Detect which cell encompasses the target text, then output its (X, Y) center coordinate. 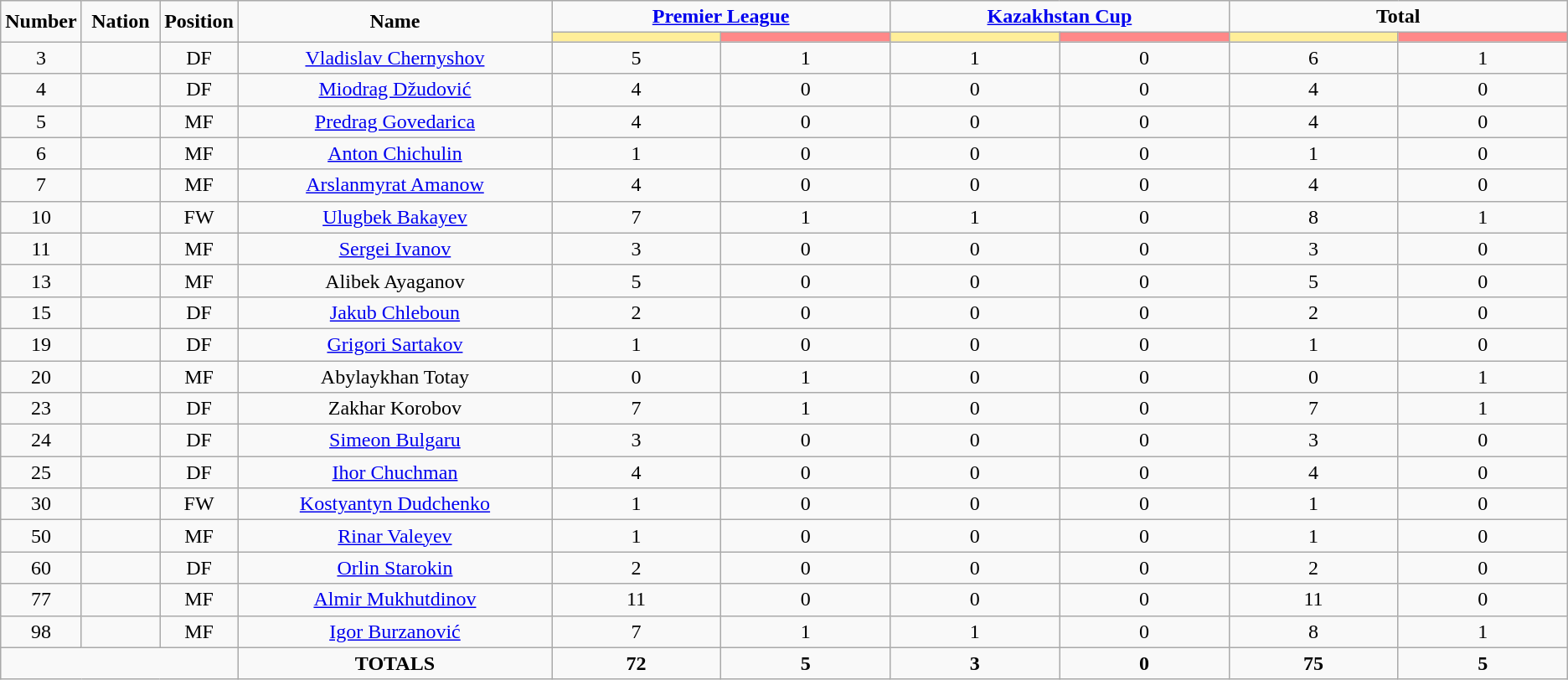
75 (1313, 663)
Premier League (720, 17)
Igor Burzanović (395, 631)
Grigori Sartakov (395, 344)
Miodrag Džudović (395, 90)
72 (636, 663)
Orlin Starokin (395, 568)
Jakub Chleboun (395, 312)
77 (41, 600)
19 (41, 344)
Position (199, 22)
50 (41, 536)
60 (41, 568)
Predrag Govedarica (395, 121)
Simeon Bulgaru (395, 440)
24 (41, 440)
Kazakhstan Cup (1060, 17)
15 (41, 312)
Ulugbek Bakayev (395, 217)
30 (41, 504)
Ihor Chuchman (395, 472)
13 (41, 281)
23 (41, 409)
25 (41, 472)
Zakhar Korobov (395, 409)
Alibek Ayaganov (395, 281)
98 (41, 631)
20 (41, 376)
Total (1398, 17)
Abylaykhan Totay (395, 376)
Almir Mukhutdinov (395, 600)
Kostyantyn Dudchenko (395, 504)
Name (395, 22)
TOTALS (395, 663)
Vladislav Chernyshov (395, 58)
Arslanmyrat Amanow (395, 185)
Sergei Ivanov (395, 249)
10 (41, 217)
Rinar Valeyev (395, 536)
Nation (121, 22)
Anton Chichulin (395, 153)
Number (41, 22)
